Output the [x, y] coordinate of the center of the cell containing the given text.  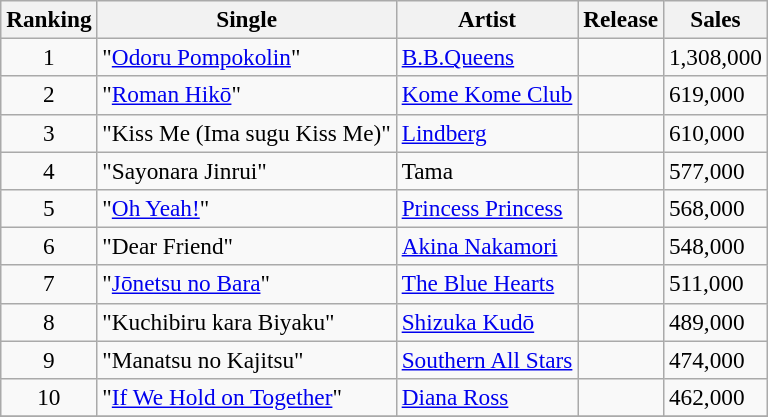
7 [49, 284]
"Kuchibiru kara Biyaku" [246, 322]
Single [246, 19]
Shizuka Kudō [486, 322]
Artist [486, 19]
568,000 [716, 208]
Akina Nakamori [486, 246]
2 [49, 95]
8 [49, 322]
5 [49, 208]
Diana Ross [486, 397]
Tama [486, 170]
Sales [716, 19]
10 [49, 397]
462,000 [716, 397]
Release [621, 19]
548,000 [716, 246]
4 [49, 170]
Lindberg [486, 133]
9 [49, 359]
Ranking [49, 19]
"Kiss Me (Ima sugu Kiss Me)" [246, 133]
489,000 [716, 322]
474,000 [716, 359]
"If We Hold on Together" [246, 397]
1,308,000 [716, 57]
B.B.Queens [486, 57]
6 [49, 246]
"Odoru Pompokolin" [246, 57]
610,000 [716, 133]
Southern All Stars [486, 359]
3 [49, 133]
The Blue Hearts [486, 284]
511,000 [716, 284]
"Manatsu no Kajitsu" [246, 359]
Kome Kome Club [486, 95]
"Oh Yeah!" [246, 208]
"Sayonara Jinrui" [246, 170]
1 [49, 57]
619,000 [716, 95]
Princess Princess [486, 208]
"Dear Friend" [246, 246]
"Jōnetsu no Bara" [246, 284]
577,000 [716, 170]
"Roman Hikō" [246, 95]
